Search for the cell housing the specified text and yield its (x, y) center coordinate. 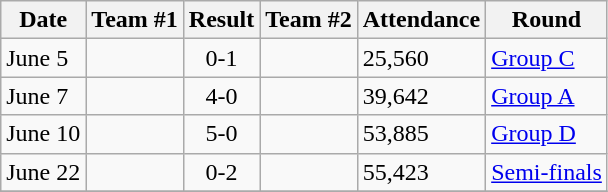
Attendance (421, 20)
Group C (547, 58)
Result (221, 20)
4-0 (221, 96)
5-0 (221, 134)
55,423 (421, 172)
0-1 (221, 58)
Team #2 (309, 20)
June 7 (44, 96)
June 5 (44, 58)
25,560 (421, 58)
39,642 (421, 96)
Round (547, 20)
June 22 (44, 172)
Semi-finals (547, 172)
Team #1 (135, 20)
Group D (547, 134)
53,885 (421, 134)
Group A (547, 96)
June 10 (44, 134)
Date (44, 20)
0-2 (221, 172)
